Return the (x, y) coordinate for the center point of the cell that contains the specified text.  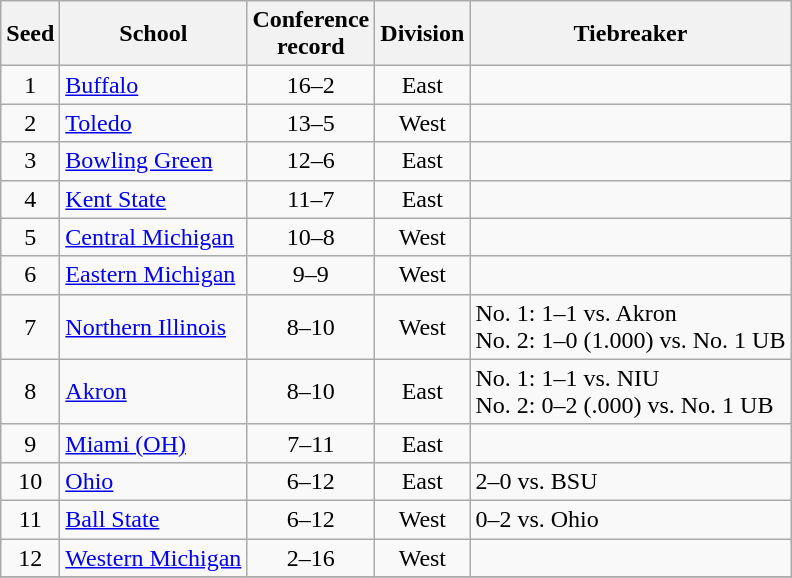
11–7 (311, 199)
No. 1: 1–1 vs. NIUNo. 2: 0–2 (.000) vs. No. 1 UB (630, 392)
Miami (OH) (154, 443)
3 (30, 161)
9–9 (311, 275)
Akron (154, 392)
16–2 (311, 85)
2–16 (311, 557)
10 (30, 481)
13–5 (311, 123)
Tiebreaker (630, 34)
11 (30, 519)
Eastern Michigan (154, 275)
12–6 (311, 161)
School (154, 34)
Conferencerecord (311, 34)
0–2 vs. Ohio (630, 519)
9 (30, 443)
Kent State (154, 199)
Seed (30, 34)
7–11 (311, 443)
4 (30, 199)
Buffalo (154, 85)
1 (30, 85)
Ohio (154, 481)
2 (30, 123)
Ball State (154, 519)
No. 1: 1–1 vs. AkronNo. 2: 1–0 (1.000) vs. No. 1 UB (630, 326)
10–8 (311, 237)
6 (30, 275)
Central Michigan (154, 237)
7 (30, 326)
Northern Illinois (154, 326)
Western Michigan (154, 557)
Division (422, 34)
5 (30, 237)
2–0 vs. BSU (630, 481)
8 (30, 392)
Toledo (154, 123)
12 (30, 557)
Bowling Green (154, 161)
